Detect which cell encompasses the target text, then output its [X, Y] center coordinate. 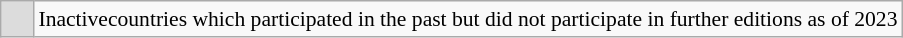
Inactivecountries which participated in the past but did not participate in further editions as of 2023 [468, 19]
